From the cell containing the given text, extract its center point as (x, y) coordinate. 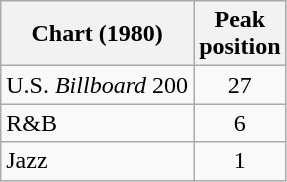
Peakposition (240, 34)
Chart (1980) (98, 34)
6 (240, 123)
Jazz (98, 161)
27 (240, 85)
R&B (98, 123)
1 (240, 161)
U.S. Billboard 200 (98, 85)
